Scan for the cell matching the given text and deliver its (X, Y) coordinate at center. 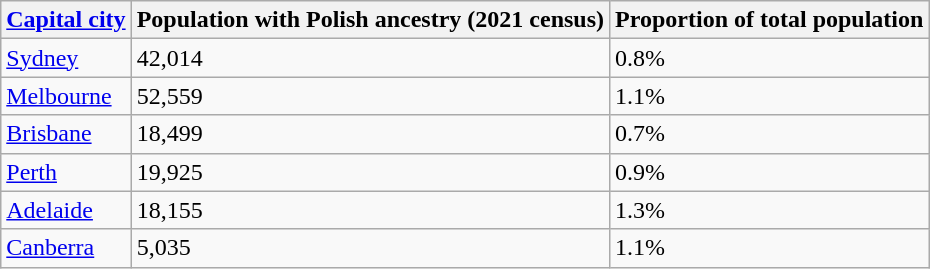
Population with Polish ancestry (2021 census) (370, 20)
52,559 (370, 96)
0.9% (770, 172)
19,925 (370, 172)
Sydney (66, 58)
Brisbane (66, 134)
Capital city (66, 20)
Proportion of total population (770, 20)
Perth (66, 172)
5,035 (370, 248)
Canberra (66, 248)
18,155 (370, 210)
42,014 (370, 58)
0.8% (770, 58)
18,499 (370, 134)
Adelaide (66, 210)
Melbourne (66, 96)
0.7% (770, 134)
1.3% (770, 210)
